Locate the cell with the specified text and output its (x, y) center coordinate. 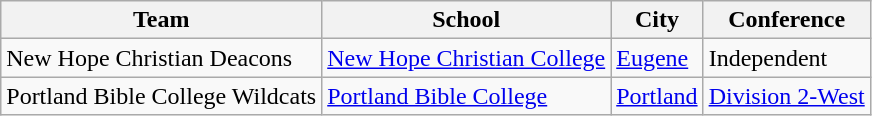
New Hope Christian Deacons (162, 58)
City (657, 20)
School (466, 20)
Portland (657, 96)
Independent (786, 58)
Portland Bible College (466, 96)
Eugene (657, 58)
New Hope Christian College (466, 58)
Team (162, 20)
Conference (786, 20)
Division 2-West (786, 96)
Portland Bible College Wildcats (162, 96)
